Locate the cell with the specified text and output its (x, y) center coordinate. 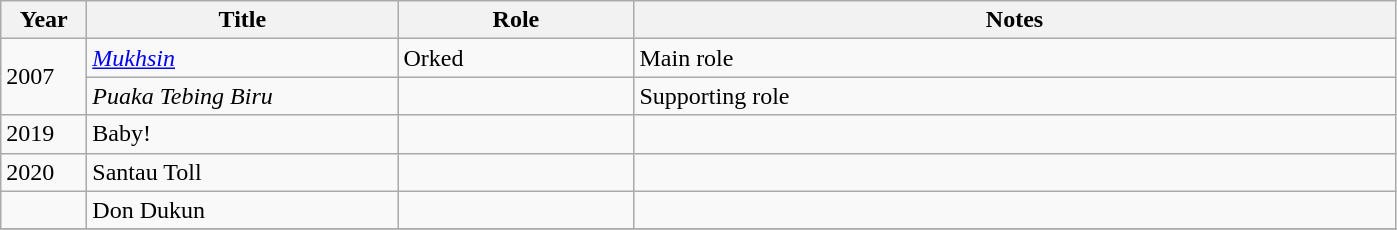
Puaka Tebing Biru (242, 96)
Year (44, 20)
Mukhsin (242, 58)
2020 (44, 172)
Main role (1014, 58)
Santau Toll (242, 172)
Orked (516, 58)
Baby! (242, 134)
Don Dukun (242, 210)
Notes (1014, 20)
2007 (44, 77)
Role (516, 20)
2019 (44, 134)
Title (242, 20)
Supporting role (1014, 96)
